Capture the cell that displays the provided text and extract its (x, y) central coordinate. 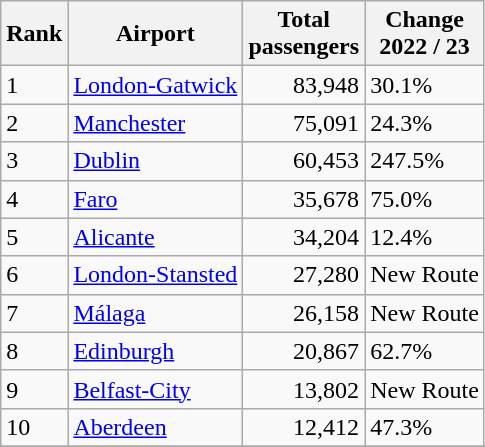
12,412 (304, 427)
9 (34, 389)
35,678 (304, 199)
London-Stansted (156, 275)
13,802 (304, 389)
Airport (156, 34)
247.5% (425, 161)
7 (34, 313)
Change2022 / 23 (425, 34)
24.3% (425, 123)
Edinburgh (156, 351)
2 (34, 123)
3 (34, 161)
4 (34, 199)
6 (34, 275)
10 (34, 427)
60,453 (304, 161)
Aberdeen (156, 427)
Rank (34, 34)
Málaga (156, 313)
Dublin (156, 161)
Manchester (156, 123)
75.0% (425, 199)
30.1% (425, 85)
34,204 (304, 237)
27,280 (304, 275)
8 (34, 351)
12.4% (425, 237)
62.7% (425, 351)
75,091 (304, 123)
26,158 (304, 313)
83,948 (304, 85)
London-Gatwick (156, 85)
5 (34, 237)
20,867 (304, 351)
Faro (156, 199)
Total passengers (304, 34)
Belfast-City (156, 389)
1 (34, 85)
47.3% (425, 427)
Alicante (156, 237)
